Determine the (X, Y) coordinate at the center of the cell enclosing the given text.  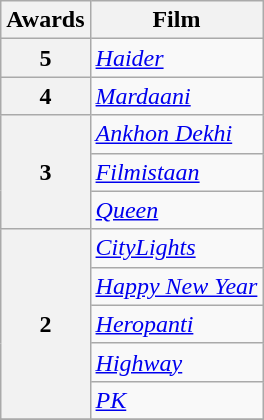
Highway (176, 362)
CityLights (176, 248)
Mardaani (176, 96)
Ankhon Dekhi (176, 134)
Haider (176, 58)
Happy New Year (176, 286)
Heropanti (176, 324)
5 (46, 58)
PK (176, 400)
2 (46, 324)
Queen (176, 210)
Awards (46, 20)
Filmistaan (176, 172)
3 (46, 172)
4 (46, 96)
Film (176, 20)
